Capture the cell that displays the provided text and extract its [x, y] central coordinate. 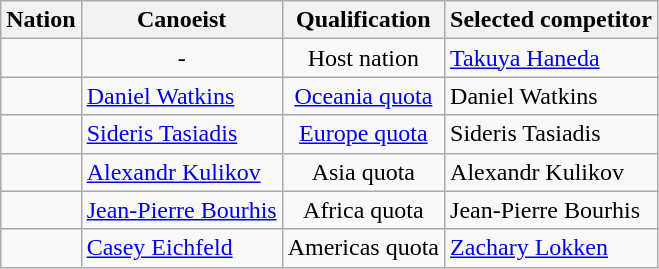
Europe quota [363, 134]
- [182, 58]
Takuya Haneda [552, 58]
Qualification [363, 20]
Asia quota [363, 172]
Host nation [363, 58]
Nation [41, 20]
Americas quota [363, 248]
Zachary Lokken [552, 248]
Canoeist [182, 20]
Oceania quota [363, 96]
Casey Eichfeld [182, 248]
Africa quota [363, 210]
Selected competitor [552, 20]
